Capture the cell that displays the provided text and extract its (X, Y) central coordinate. 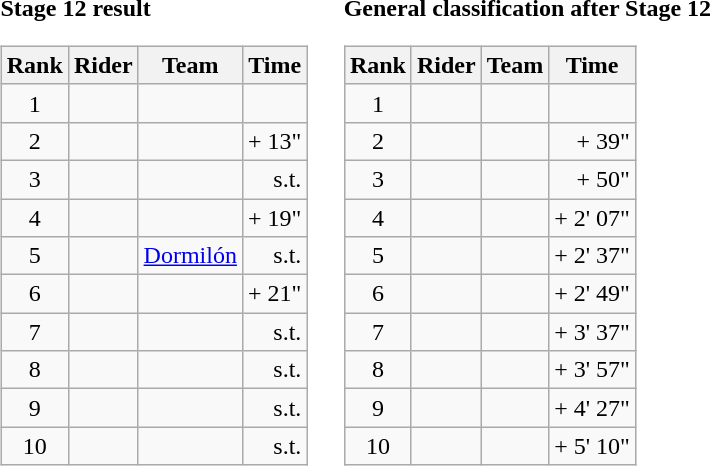
Dormilón (190, 256)
+ 19" (274, 217)
+ 2' 07" (592, 217)
+ 13" (274, 141)
+ 3' 37" (592, 332)
+ 2' 37" (592, 256)
+ 21" (274, 294)
+ 4' 27" (592, 408)
+ 2' 49" (592, 294)
+ 50" (592, 179)
+ 3' 57" (592, 370)
+ 39" (592, 141)
+ 5' 10" (592, 446)
